Determine the [X, Y] coordinate at the center of the cell enclosing the given text.  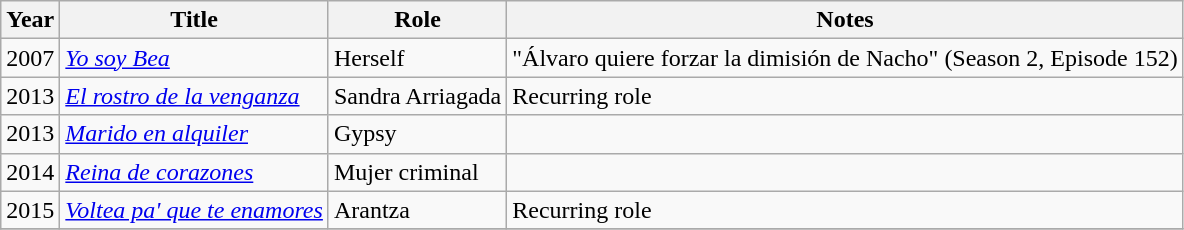
Herself [417, 58]
El rostro de la venganza [194, 96]
Sandra Arriagada [417, 96]
Year [30, 20]
Notes [845, 20]
Voltea pa' que te enamores [194, 210]
Gypsy [417, 134]
Arantza [417, 210]
2015 [30, 210]
"Álvaro quiere forzar la dimisión de Nacho" (Season 2, Episode 152) [845, 58]
Title [194, 20]
Yo soy Bea [194, 58]
Reina de corazones [194, 172]
2007 [30, 58]
2014 [30, 172]
Role [417, 20]
Marido en alquiler [194, 134]
Mujer criminal [417, 172]
